From the cell containing the given text, extract its center point as (X, Y) coordinate. 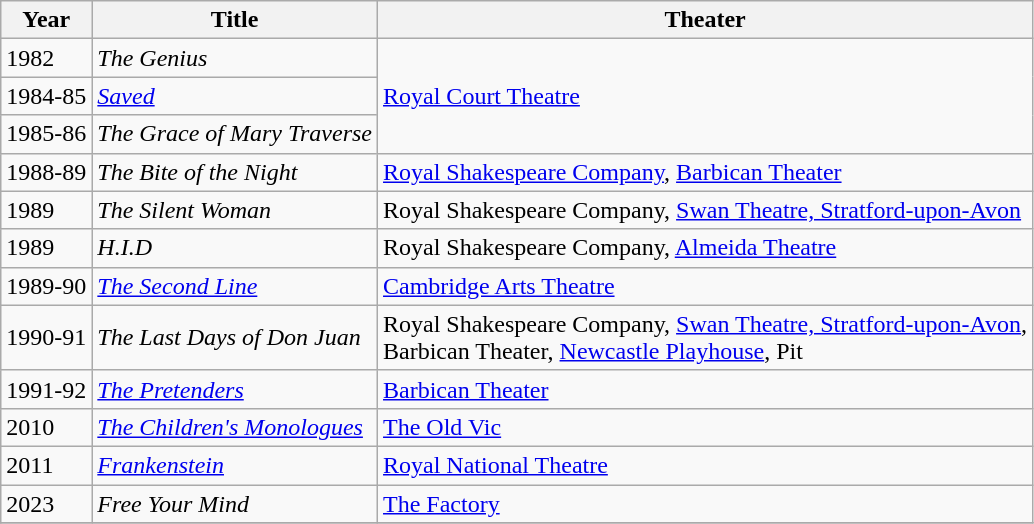
Saved (235, 96)
The Factory (706, 503)
The Silent Woman (235, 210)
Royal Shakespeare Company, Almeida Theatre (706, 248)
Royal Shakespeare Company, Barbican Theater (706, 172)
1991-92 (46, 389)
2023 (46, 503)
Cambridge Arts Theatre (706, 286)
2010 (46, 427)
Frankenstein (235, 465)
Royal Shakespeare Company, Swan Theatre, Stratford-upon-Avon,Barbican Theater, Newcastle Playhouse, Pit (706, 338)
The Last Days of Don Juan (235, 338)
Year (46, 20)
Royal National Theatre (706, 465)
Barbican Theater (706, 389)
The Second Line (235, 286)
1984-85 (46, 96)
1990-91 (46, 338)
2011 (46, 465)
The Old Vic (706, 427)
Free Your Mind (235, 503)
The Grace of Mary Traverse (235, 134)
1989-90 (46, 286)
Theater (706, 20)
The Pretenders (235, 389)
The Children's Monologues (235, 427)
The Bite of the Night (235, 172)
The Genius (235, 58)
Title (235, 20)
H.I.D (235, 248)
1985-86 (46, 134)
Royal Shakespeare Company, Swan Theatre, Stratford-upon-Avon (706, 210)
1982 (46, 58)
Royal Court Theatre (706, 96)
1988-89 (46, 172)
